Return the [x, y] coordinate for the center point of the cell that contains the specified text.  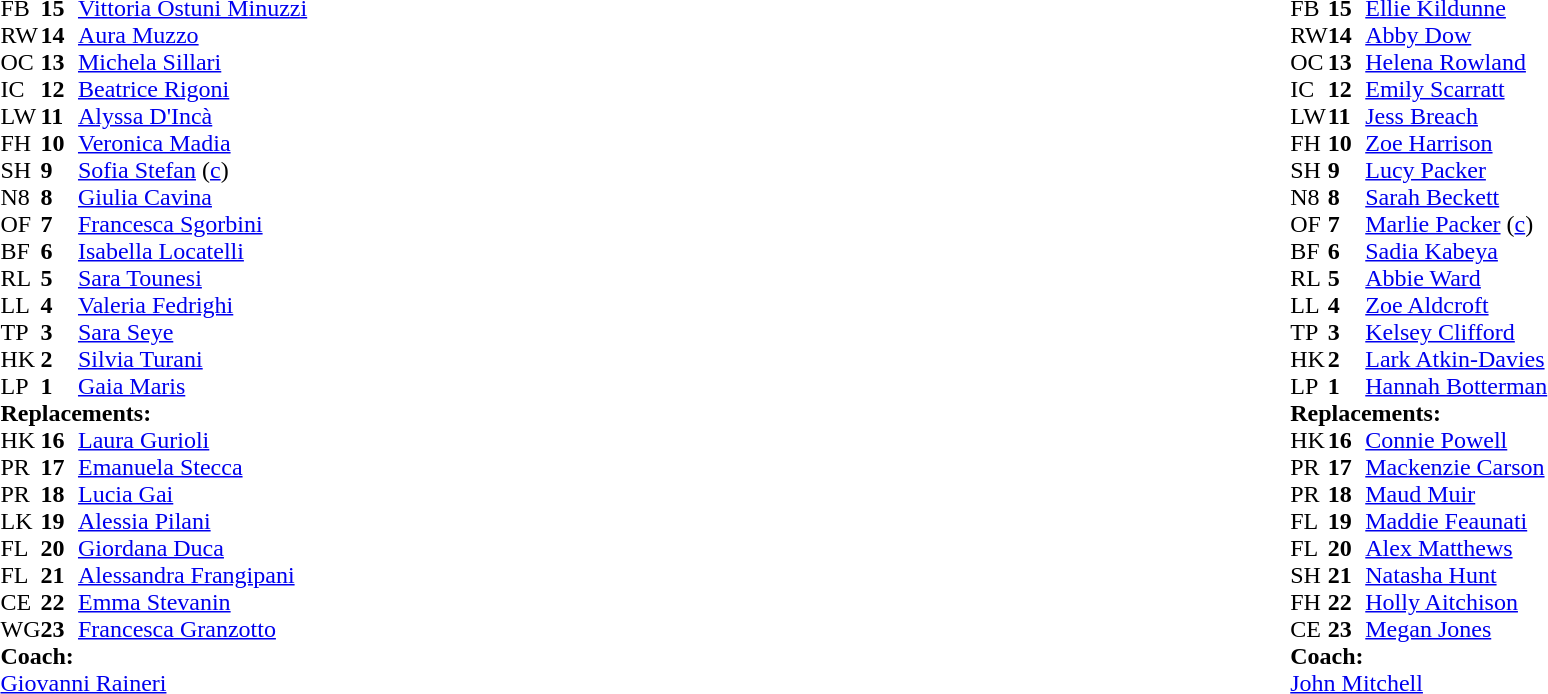
Abbie Ward [1456, 278]
Megan Jones [1456, 630]
Silvia Turani [192, 360]
LK [20, 522]
Lucy Packer [1456, 170]
Sara Seye [192, 332]
Valeria Fedrighi [192, 306]
Alyssa D'Incà [192, 116]
Francesca Granzotto [192, 630]
Aura Muzzo [192, 36]
Isabella Locatelli [192, 252]
Hannah Botterman [1456, 386]
Alex Matthews [1456, 548]
Emanuela Stecca [192, 468]
Laura Gurioli [192, 440]
Jess Breach [1456, 116]
Giordana Duca [192, 548]
Sarah Beckett [1456, 198]
Francesca Sgorbini [192, 224]
Connie Powell [1456, 440]
Emma Stevanin [192, 602]
Beatrice Rigoni [192, 90]
WG [20, 630]
Maddie Feaunati [1456, 522]
Zoe Harrison [1456, 144]
Sofia Stefan (c) [192, 170]
Mackenzie Carson [1456, 468]
Kelsey Clifford [1456, 332]
Lark Atkin-Davies [1456, 360]
Michela Sillari [192, 62]
Natasha Hunt [1456, 576]
Sadia Kabeya [1456, 252]
Sara Tounesi [192, 278]
Alessandra Frangipani [192, 576]
Holly Aitchison [1456, 602]
Alessia Pilani [192, 522]
Helena Rowland [1456, 62]
Veronica Madia [192, 144]
Marlie Packer (c) [1456, 224]
Maud Muir [1456, 494]
Zoe Aldcroft [1456, 306]
Lucia Gai [192, 494]
Emily Scarratt [1456, 90]
Giulia Cavina [192, 198]
Gaia Maris [192, 386]
Abby Dow [1456, 36]
